Search for the cell housing the specified text and yield its [x, y] center coordinate. 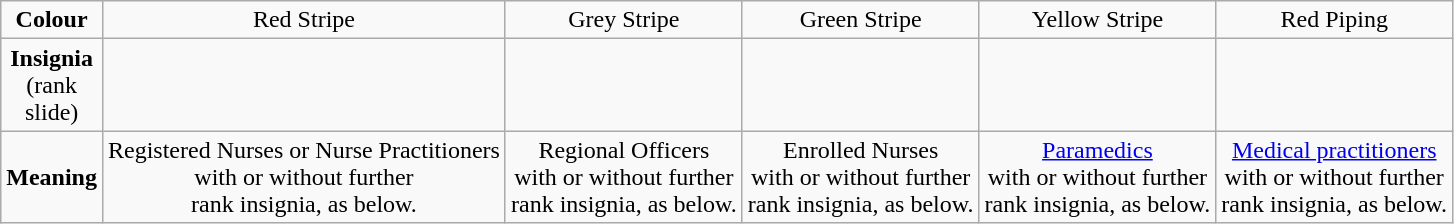
Enrolled Nurseswith or without furtherrank insignia, as below. [860, 177]
Red Stripe [304, 20]
Grey Stripe [624, 20]
Medical practitionerswith or without furtherrank insignia, as below. [1334, 177]
Regional Officers with or without furtherrank insignia, as below. [624, 177]
Red Piping [1334, 20]
Yellow Stripe [1098, 20]
Insignia(rankslide) [52, 85]
Colour [52, 20]
Meaning [52, 177]
Paramedics with or without furtherrank insignia, as below. [1098, 177]
Registered Nurses or Nurse Practitionerswith or without furtherrank insignia, as below. [304, 177]
Green Stripe [860, 20]
